Capture the cell that displays the provided text and extract its (x, y) central coordinate. 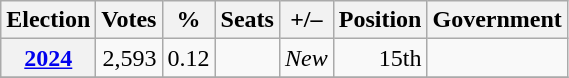
2,593 (129, 58)
Election (48, 20)
2024 (48, 58)
0.12 (188, 58)
% (188, 20)
Votes (129, 20)
New (306, 58)
15th (380, 58)
Position (380, 20)
+/– (306, 20)
Seats (247, 20)
Government (497, 20)
